Detect which cell encompasses the target text, then output its [x, y] center coordinate. 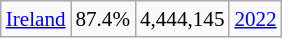
Ireland [36, 18]
4,444,145 [182, 18]
87.4% [102, 18]
2022 [255, 18]
